Return the [x, y] coordinate for the center point of the cell that contains the specified text.  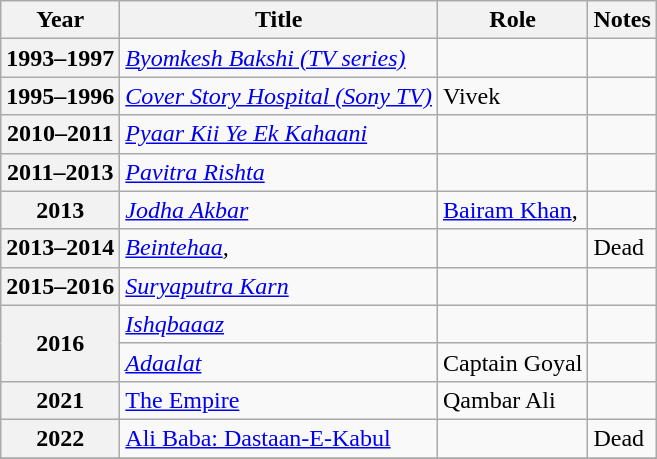
Pyaar Kii Ye Ek Kahaani [279, 134]
Bairam Khan, [513, 210]
Ishqbaaaz [279, 324]
2016 [60, 343]
Captain Goyal [513, 362]
1995–1996 [60, 96]
2013–2014 [60, 248]
Vivek [513, 96]
2021 [60, 400]
1993–1997 [60, 58]
Pavitra Rishta [279, 172]
Suryaputra Karn [279, 286]
Year [60, 20]
The Empire [279, 400]
Adaalat [279, 362]
Cover Story Hospital (Sony TV) [279, 96]
Jodha Akbar [279, 210]
Beintehaa, [279, 248]
Qambar Ali [513, 400]
2011–2013 [60, 172]
Ali Baba: Dastaan-E-Kabul [279, 438]
2013 [60, 210]
2022 [60, 438]
Notes [622, 20]
2010–2011 [60, 134]
2015–2016 [60, 286]
Byomkesh Bakshi (TV series) [279, 58]
Role [513, 20]
Title [279, 20]
